Return the [x, y] coordinate for the center point of the cell that contains the specified text.  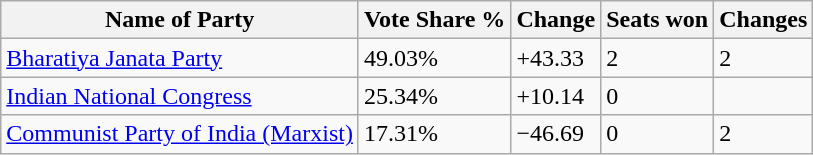
49.03% [434, 58]
Change [556, 20]
Indian National Congress [180, 96]
Vote Share % [434, 20]
Communist Party of India (Marxist) [180, 134]
+43.33 [556, 58]
Seats won [658, 20]
25.34% [434, 96]
Bharatiya Janata Party [180, 58]
Changes [764, 20]
−46.69 [556, 134]
Name of Party [180, 20]
+10.14 [556, 96]
17.31% [434, 134]
